For the text-containing cell, return its midpoint in [x, y] coordinate format. 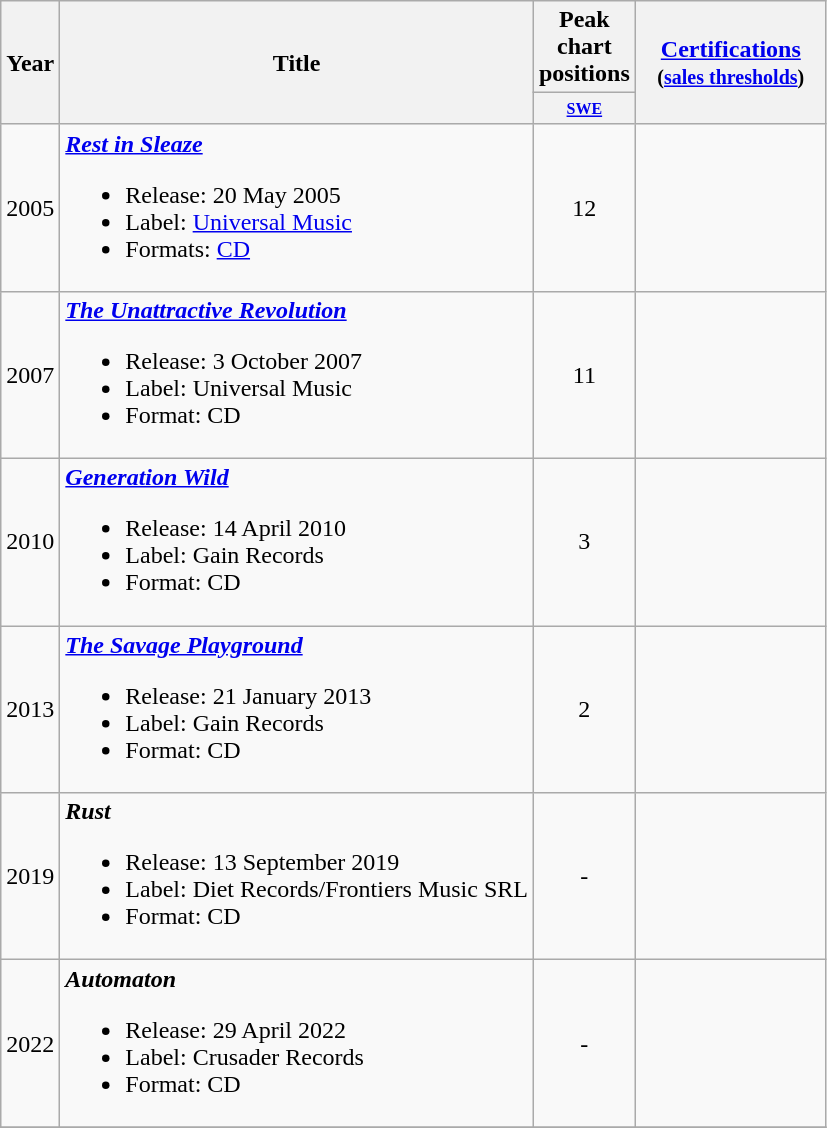
Title [297, 63]
2007 [30, 376]
The Unattractive RevolutionRelease: 3 October 2007Label: Universal MusicFormat: CD [297, 376]
2005 [30, 208]
2010 [30, 542]
12 [584, 208]
RustRelease: 13 September 2019Label: Diet Records/Frontiers Music SRLFormat: CD [297, 876]
Generation WildRelease: 14 April 2010Label: Gain RecordsFormat: CD [297, 542]
2013 [30, 710]
The Savage PlaygroundRelease: 21 January 2013Label: Gain RecordsFormat: CD [297, 710]
Year [30, 63]
AutomatonRelease: 29 April 2022Label: Crusader RecordsFormat: CD [297, 1044]
SWE [584, 109]
Certifications(sales thresholds) [730, 63]
11 [584, 376]
2019 [30, 876]
Rest in SleazeRelease: 20 May 2005Label: Universal MusicFormats: CD [297, 208]
Peak chart positions [584, 47]
2022 [30, 1044]
2 [584, 710]
3 [584, 542]
